Capture the cell that displays the provided text and extract its (X, Y) central coordinate. 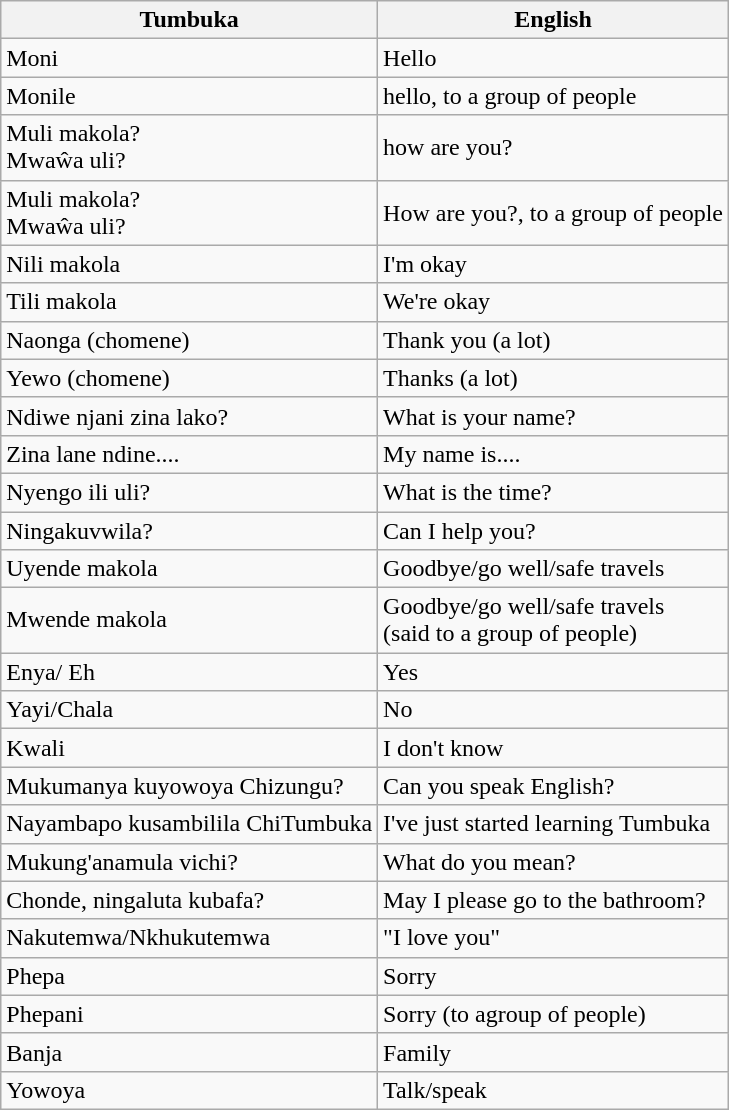
Ningakuvwila? (190, 531)
I'm okay (554, 264)
Chonde, ningaluta kubafa? (190, 900)
hello, to a group of people (554, 96)
Zina lane ndine.... (190, 454)
Mwende makola (190, 620)
Tili makola (190, 302)
Sorry (554, 976)
Goodbye/go well/safe travels (554, 569)
Can you speak English? (554, 786)
What is the time? (554, 492)
Nayambapo kusambilila ChiTumbuka (190, 824)
Phepani (190, 1014)
Nakutemwa/Nkhukutemwa (190, 938)
I've just started learning Tumbuka (554, 824)
Thanks (a lot) (554, 378)
My name is.... (554, 454)
Sorry (to agroup of people) (554, 1014)
Talk/speak (554, 1090)
Tumbuka (190, 20)
Monile (190, 96)
Family (554, 1052)
Moni (190, 58)
Kwali (190, 748)
We're okay (554, 302)
how are you? (554, 148)
Banja (190, 1052)
What do you mean? (554, 862)
"I love you" (554, 938)
Yes (554, 672)
No (554, 710)
Mukung'anamula vichi? (190, 862)
Uyende makola (190, 569)
Enya/ Eh (190, 672)
Yayi/Chala (190, 710)
Nili makola (190, 264)
Yewo (chomene) (190, 378)
Yowoya (190, 1090)
Goodbye/go well/safe travels(said to a group of people) (554, 620)
Hello (554, 58)
May I please go to the bathroom? (554, 900)
Phepa (190, 976)
Naonga (chomene) (190, 340)
What is your name? (554, 416)
Can I help you? (554, 531)
Thank you (a lot) (554, 340)
How are you?, to a group of people (554, 212)
I don't know (554, 748)
Ndiwe njani zina lako? (190, 416)
Mukumanya kuyowoya Chizungu? (190, 786)
Nyengo ili uli? (190, 492)
English (554, 20)
